Find where the given text appears and provide that cell's center as (x, y) coordinate. 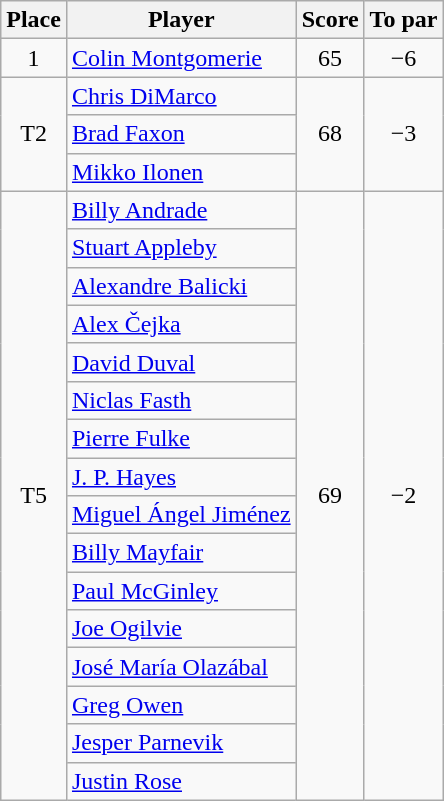
Jesper Parnevik (181, 743)
65 (330, 58)
68 (330, 134)
Player (181, 20)
Score (330, 20)
T2 (34, 134)
−6 (404, 58)
1 (34, 58)
Chris DiMarco (181, 96)
Stuart Appleby (181, 248)
T5 (34, 496)
Place (34, 20)
Alex Čejka (181, 324)
Alexandre Balicki (181, 286)
69 (330, 496)
José María Olazábal (181, 667)
Pierre Fulke (181, 438)
Mikko Ilonen (181, 172)
Brad Faxon (181, 134)
Colin Montgomerie (181, 58)
−2 (404, 496)
J. P. Hayes (181, 477)
−3 (404, 134)
David Duval (181, 362)
Miguel Ángel Jiménez (181, 515)
Niclas Fasth (181, 400)
Greg Owen (181, 705)
Joe Ogilvie (181, 629)
Justin Rose (181, 781)
Billy Andrade (181, 210)
Paul McGinley (181, 591)
To par (404, 20)
Billy Mayfair (181, 553)
